Return the (X, Y) coordinate for the center point of the cell that contains the specified text.  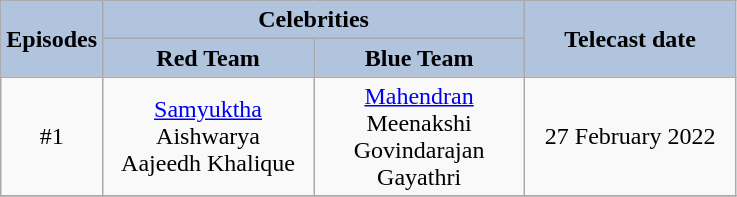
27 February 2022 (630, 136)
Celebrities (314, 20)
Episodes (52, 39)
Red Team (208, 58)
Samyuktha Aishwarya Aajeedh Khalique (208, 136)
Telecast date (630, 39)
#1 (52, 136)
Mahendran Meenakshi Govindarajan Gayathri (420, 136)
Blue Team (420, 58)
